Identify which cell holds the provided text, then report its (x, y) central coordinate. 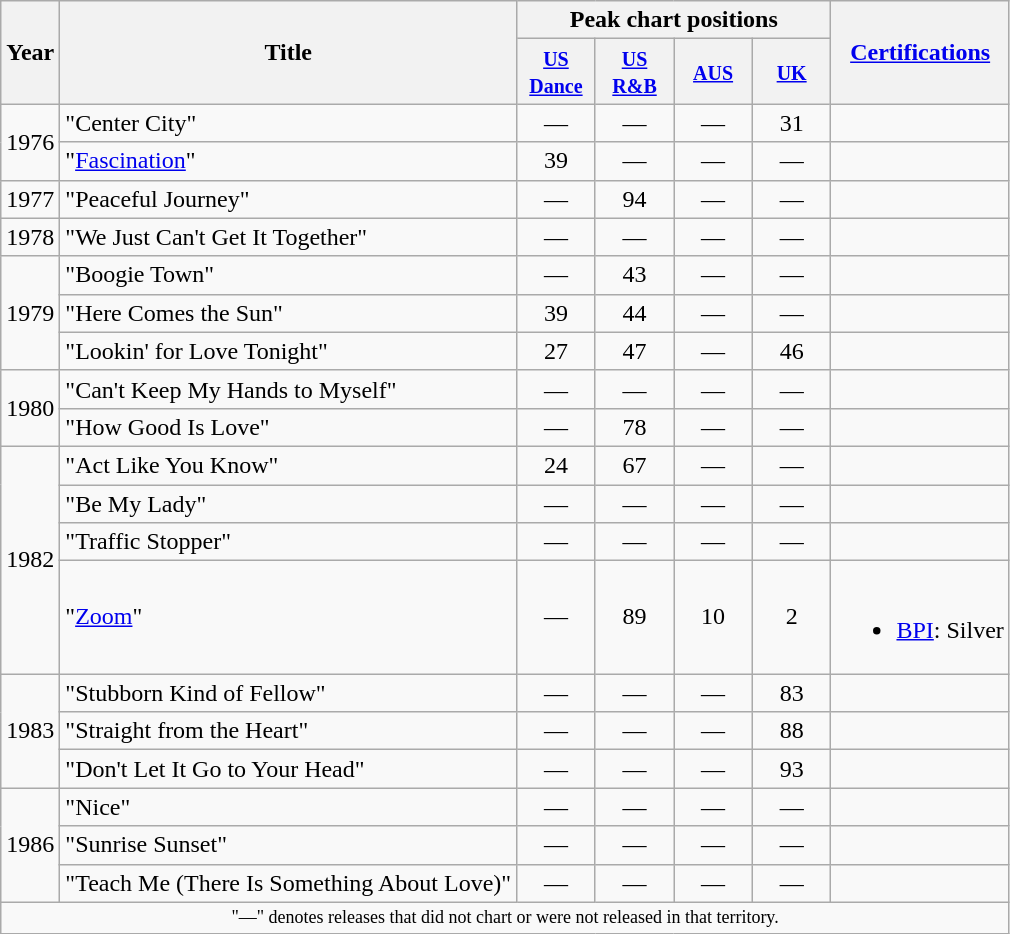
"Zoom" (288, 618)
"Boogie Town" (288, 275)
US R&B (634, 72)
AUS (714, 72)
1983 (30, 731)
"How Good Is Love" (288, 427)
1980 (30, 408)
Peak chart positions (674, 20)
"Straight from the Heart" (288, 731)
"Traffic Stopper" (288, 542)
"Fascination" (288, 161)
"We Just Can't Get It Together" (288, 237)
89 (634, 618)
27 (556, 351)
"Nice" (288, 807)
93 (792, 769)
"Peaceful Journey" (288, 199)
1976 (30, 142)
43 (634, 275)
"Don't Let It Go to Your Head" (288, 769)
2 (792, 618)
"Teach Me (There Is Something About Love)" (288, 883)
"—" denotes releases that did not chart or were not released in that territory. (506, 918)
1979 (30, 313)
78 (634, 427)
44 (634, 313)
"Can't Keep My Hands to Myself" (288, 389)
Certifications (920, 52)
US Dance (556, 72)
88 (792, 731)
Year (30, 52)
"Stubborn Kind of Fellow" (288, 693)
Title (288, 52)
"Center City" (288, 123)
BPI: Silver (920, 618)
1977 (30, 199)
1986 (30, 845)
46 (792, 351)
67 (634, 465)
UK (792, 72)
1982 (30, 560)
83 (792, 693)
"Act Like You Know" (288, 465)
"Lookin' for Love Tonight" (288, 351)
1978 (30, 237)
94 (634, 199)
"Be My Lady" (288, 503)
24 (556, 465)
"Sunrise Sunset" (288, 845)
47 (634, 351)
10 (714, 618)
"Here Comes the Sun" (288, 313)
31 (792, 123)
